Pinpoint the cell where the given text exists, returning its [x, y] midpoint coordinate. 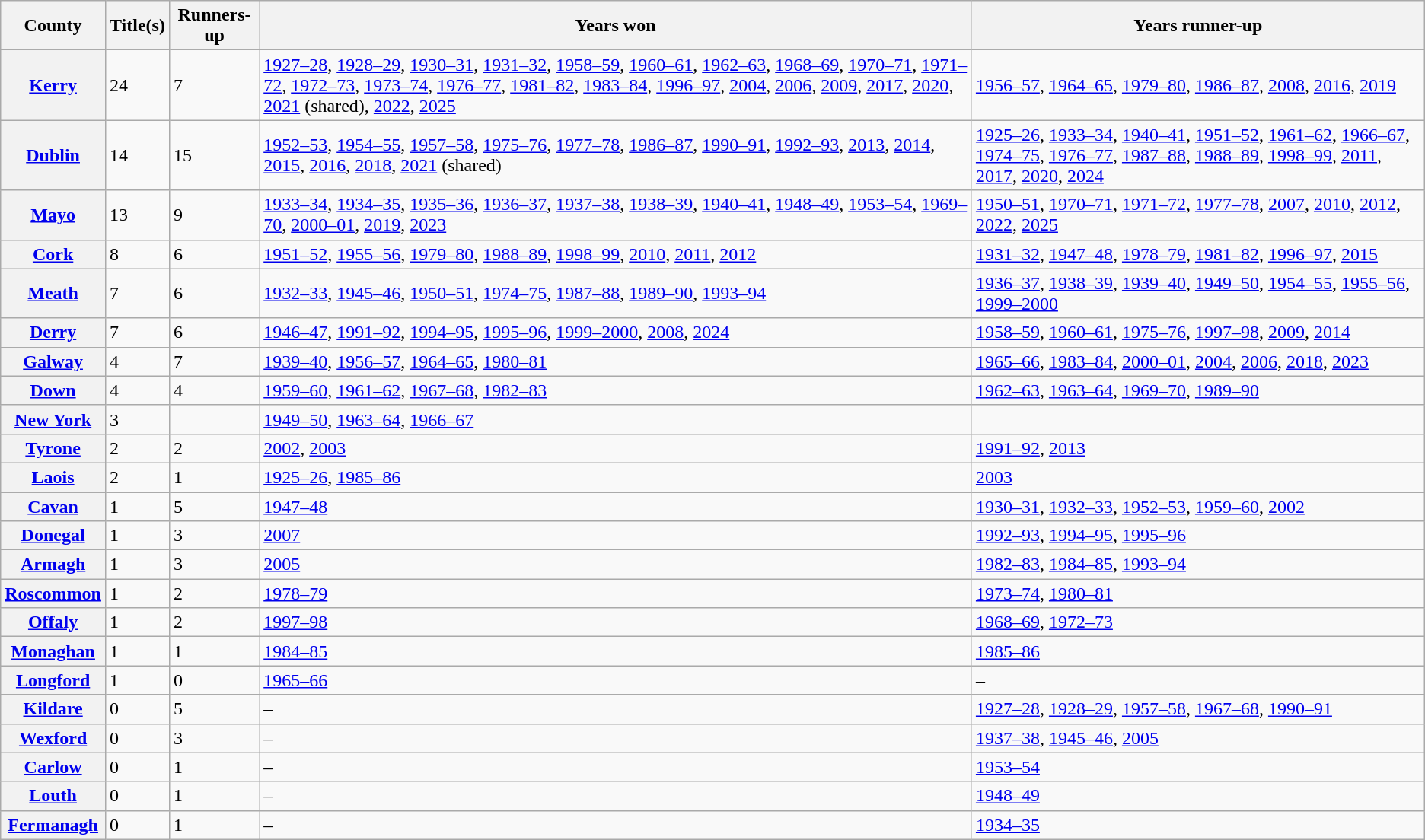
Carlow [53, 767]
1956–57, 1964–65, 1979–80, 1986–87, 2008, 2016, 2019 [1198, 85]
Down [53, 390]
Fermanagh [53, 825]
Meath [53, 294]
1997–98 [616, 622]
Longford [53, 680]
Louth [53, 796]
1947–48 [616, 506]
1952–53, 1954–55, 1957–58, 1975–76, 1977–78, 1986–87, 1990–91, 1992–93, 2013, 2014, 2015, 2016, 2018, 2021 (shared) [616, 155]
1968–69, 1972–73 [1198, 622]
1959–60, 1961–62, 1967–68, 1982–83 [616, 390]
Tyrone [53, 448]
1949–50, 1963–64, 1966–67 [616, 419]
Runners-up [214, 26]
1948–49 [1198, 796]
1965–66, 1983–84, 2000–01, 2004, 2006, 2018, 2023 [1198, 361]
Laois [53, 477]
1951–52, 1955–56, 1979–80, 1988–89, 1998–99, 2010, 2011, 2012 [616, 254]
1953–54 [1198, 767]
24 [137, 85]
1946–47, 1991–92, 1994–95, 1995–96, 1999–2000, 2008, 2024 [616, 332]
1965–66 [616, 680]
Derry [53, 332]
Dublin [53, 155]
1925–26, 1933–34, 1940–41, 1951–52, 1961–62, 1966–67, 1974–75, 1976–77, 1987–88, 1988–89, 1998–99, 2011, 2017, 2020, 2024 [1198, 155]
14 [137, 155]
1958–59, 1960–61, 1975–76, 1997–98, 2009, 2014 [1198, 332]
Wexford [53, 738]
13 [137, 215]
1930–31, 1932–33, 1952–53, 1959–60, 2002 [1198, 506]
2007 [616, 536]
1932–33, 1945–46, 1950–51, 1974–75, 1987–88, 1989–90, 1993–94 [616, 294]
1937–38, 1945–46, 2005 [1198, 738]
Monaghan [53, 651]
1931–32, 1947–48, 1978–79, 1981–82, 1996–97, 2015 [1198, 254]
Years won [616, 26]
Kildare [53, 709]
1962–63, 1963–64, 1969–70, 1989–90 [1198, 390]
1927–28, 1928–29, 1957–58, 1967–68, 1990–91 [1198, 709]
1992–93, 1994–95, 1995–96 [1198, 536]
1973–74, 1980–81 [1198, 593]
1939–40, 1956–57, 1964–65, 1980–81 [616, 361]
1934–35 [1198, 825]
Armagh [53, 565]
2005 [616, 565]
County [53, 26]
Donegal [53, 536]
8 [137, 254]
Kerry [53, 85]
1982–83, 1984–85, 1993–94 [1198, 565]
1950–51, 1970–71, 1971–72, 1977–78, 2007, 2010, 2012, 2022, 2025 [1198, 215]
1985–86 [1198, 651]
2002, 2003 [616, 448]
New York [53, 419]
1933–34, 1934–35, 1935–36, 1936–37, 1937–38, 1938–39, 1940–41, 1948–49, 1953–54, 1969–70, 2000–01, 2019, 2023 [616, 215]
Title(s) [137, 26]
15 [214, 155]
1991–92, 2013 [1198, 448]
Roscommon [53, 593]
Offaly [53, 622]
Cork [53, 254]
Mayo [53, 215]
2003 [1198, 477]
Galway [53, 361]
1978–79 [616, 593]
9 [214, 215]
1936–37, 1938–39, 1939–40, 1949–50, 1954–55, 1955–56, 1999–2000 [1198, 294]
Years runner-up [1198, 26]
1984–85 [616, 651]
Cavan [53, 506]
1925–26, 1985–86 [616, 477]
